For the text-containing cell, return its midpoint in (X, Y) coordinate format. 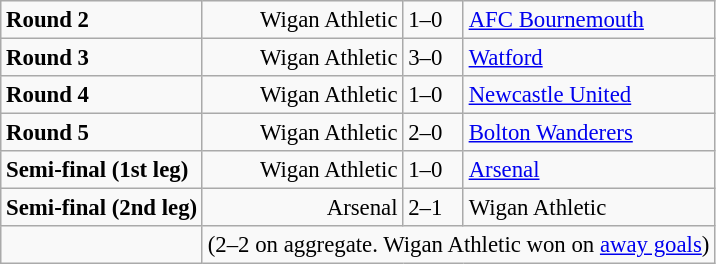
Round 2 (102, 20)
Newcastle United (588, 95)
Round 5 (102, 133)
2–0 (433, 133)
Bolton Wanderers (588, 133)
(2–2 on aggregate. Wigan Athletic won on away goals) (458, 245)
3–0 (433, 58)
Round 4 (102, 95)
AFC Bournemouth (588, 20)
Semi-final (2nd leg) (102, 208)
Watford (588, 58)
Round 3 (102, 58)
2–1 (433, 208)
Semi-final (1st leg) (102, 170)
